Pinpoint the cell where the given text exists, returning its [x, y] midpoint coordinate. 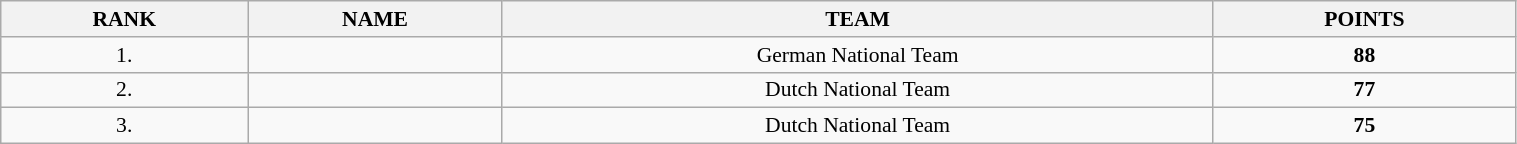
POINTS [1364, 19]
3. [124, 126]
75 [1364, 126]
TEAM [857, 19]
NAME [376, 19]
1. [124, 55]
88 [1364, 55]
RANK [124, 19]
German National Team [857, 55]
2. [124, 90]
77 [1364, 90]
